Pinpoint the cell where the given text exists, returning its [X, Y] midpoint coordinate. 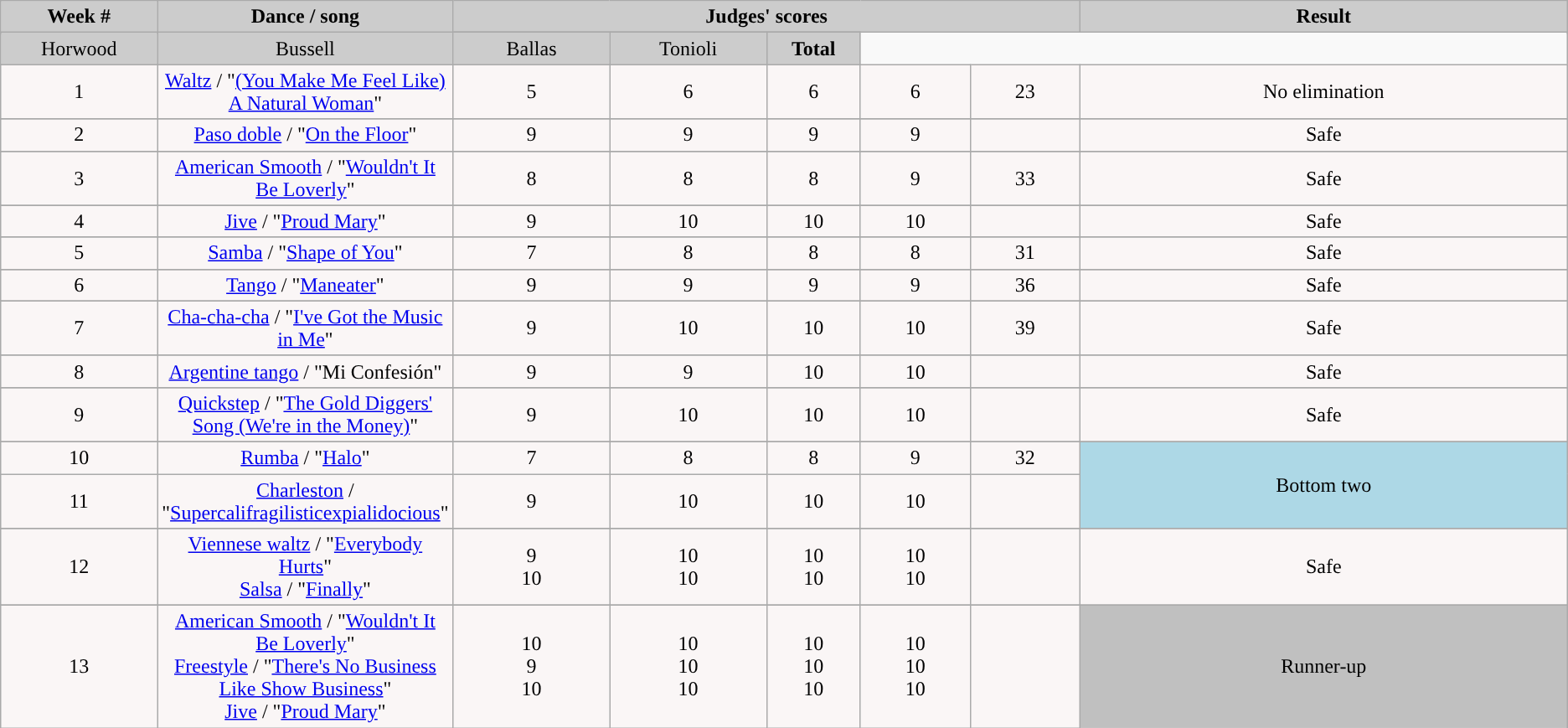
Tonioli [689, 49]
3 [79, 178]
No elimination [1323, 92]
Charleston / "Supercalifragilisticexpialidocious" [305, 501]
36 [1025, 285]
32 [1025, 457]
13 [79, 667]
4 [79, 221]
12 [79, 567]
Bussell [305, 49]
American Smooth / "Wouldn't It Be Loverly" [305, 178]
11 [79, 501]
31 [1025, 253]
2 [79, 135]
Bottom two [1323, 484]
Runner-up [1323, 667]
Week # [79, 17]
1 [79, 92]
Waltz / "(You Make Me Feel Like) A Natural Woman" [305, 92]
33 [1025, 178]
Samba / "Shape of You" [305, 253]
10910 [531, 667]
Quickstep / "The Gold Diggers' Song (We're in the Money)" [305, 414]
Result [1323, 17]
Jive / "Proud Mary" [305, 221]
American Smooth / "Wouldn't It Be Loverly"Freestyle / "There's No Business Like Show Business"Jive / "Proud Mary" [305, 667]
Paso doble / "On the Floor" [305, 135]
Argentine tango / "Mi Confesión" [305, 371]
910 [531, 567]
Dance / song [305, 17]
Rumba / "Halo" [305, 457]
Ballas [531, 49]
Viennese waltz / "Everybody Hurts"Salsa / "Finally" [305, 567]
Judges' scores [766, 17]
Cha-cha-cha / "I've Got the Music in Me" [305, 328]
39 [1025, 328]
23 [1025, 92]
Tango / "Maneater" [305, 285]
Horwood [79, 49]
Total [813, 49]
